For the text-containing cell, return its midpoint in [x, y] coordinate format. 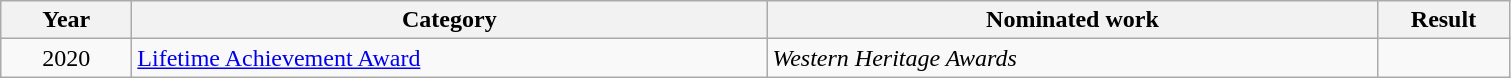
2020 [66, 58]
Nominated work [1072, 20]
Category [450, 20]
Western Heritage Awards [1072, 58]
Lifetime Achievement Award [450, 58]
Result [1444, 20]
Year [66, 20]
